Output the (x, y) coordinate of the center of the cell containing the given text.  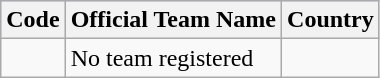
Official Team Name (173, 20)
Country (331, 20)
No team registered (173, 58)
Code (33, 20)
